Extract the [x, y] coordinate from the center of the cell holding the provided text.  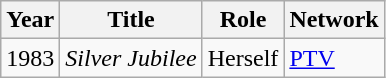
Silver Jubilee [131, 58]
Title [131, 20]
Year [30, 20]
Network [334, 20]
Herself [243, 58]
PTV [334, 58]
Role [243, 20]
1983 [30, 58]
